Output the [X, Y] coordinate of the center of the cell containing the given text.  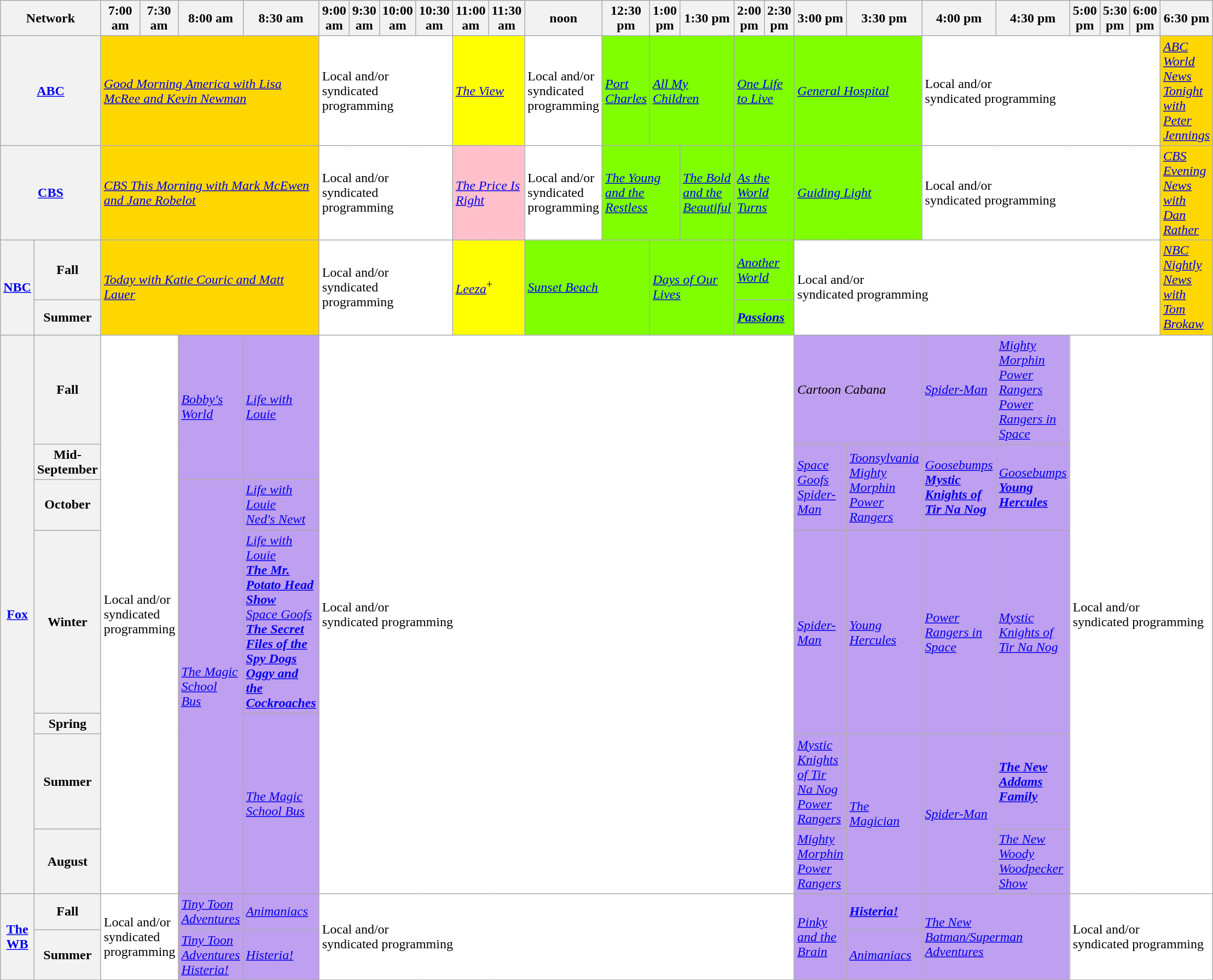
General Hospital [858, 91]
Pinky and the Brain [821, 936]
Sunset Beach [588, 288]
Bobby's World [211, 407]
4:00 pm [959, 19]
Tiny Toon Adventures Histeria! [211, 955]
ABC World News Tonight with Peter Jennings [1186, 91]
8:00 am [211, 19]
2:00 pm [750, 19]
Network [50, 19]
Today with Katie Couric and Matt Lauer [210, 288]
8:30 am [281, 19]
Mighty Morphin Power Rangers [821, 861]
The New Batman/Superman Adventures [996, 936]
Tiny Toon Adventures [211, 911]
The New Woody Woodpecker Show [1033, 861]
NBC [18, 288]
NBC Nightly News with Tom Brokaw [1186, 288]
Mystic Knights of Tir Na Nog Power Rangers [821, 781]
As the World Turns [764, 192]
Power Rangers in Space [959, 632]
Goosebumps Young Hercules [1033, 487]
ABC [50, 91]
Leeza+ [488, 288]
Goosebumps Mystic Knights of Tir Na Nog [959, 487]
Passions [764, 317]
Life with Louie [281, 407]
3:30 pm [884, 19]
1:00 pm [665, 19]
Mystic Knights of Tir Na Nog [1033, 632]
11:00 am [471, 19]
9:00 am [334, 19]
October [67, 505]
The Bold and the Beautiful [707, 192]
Toonsylvania Mighty Morphin Power Rangers [884, 487]
CBS [50, 192]
6:30 pm [1186, 19]
Mighty Morphin Power Rangers Power Rangers in Space [1033, 389]
The Young and the Restless [641, 192]
Life with Louie The Mr. Potato Head Show Space Goofs The Secret Files of the Spy Dogs Oggy and the Cockroaches [281, 621]
The Price Is Right [488, 192]
Life with Louie Ned's Newt [281, 505]
7:30 am [159, 19]
10:00 am [397, 19]
Mid-September [67, 462]
All My Children [692, 91]
3:00 pm [821, 19]
Good Morning America with Lisa McRee and Kevin Newman [210, 91]
Days of Our Lives [692, 288]
9:30 am [364, 19]
noon [564, 19]
10:30 am [434, 19]
CBS This Morning with Mark McEwen and Jane Robelot [210, 192]
The Magician [884, 814]
2:30 pm [779, 19]
Spring [67, 724]
Port Charles [626, 91]
11:30 am [507, 19]
7:00 am [120, 19]
The New Addams Family [1033, 781]
Space Goofs Spider-Man [821, 487]
4:30 pm [1033, 19]
6:00 pm [1145, 19]
12:30 pm [626, 19]
Cartoon Cabana [858, 389]
Fox [18, 614]
CBS Evening News with Dan Rather [1186, 192]
Winter [67, 621]
Young Hercules [884, 632]
5:30 pm [1115, 19]
Guiding Light [858, 192]
Another World [764, 270]
The WB [18, 936]
August [67, 861]
5:00 pm [1084, 19]
1:30 pm [707, 19]
The View [488, 91]
One Life to Live [764, 91]
